Determine the [X, Y] coordinate at the center of the cell enclosing the given text.  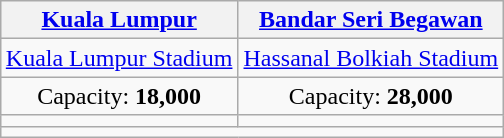
Bandar Seri Begawan [371, 20]
Kuala Lumpur [119, 20]
Hassanal Bolkiah Stadium [371, 58]
Capacity: 28,000 [371, 96]
Kuala Lumpur Stadium [119, 58]
Capacity: 18,000 [119, 96]
